Determine the (X, Y) coordinate at the center of the cell enclosing the given text.  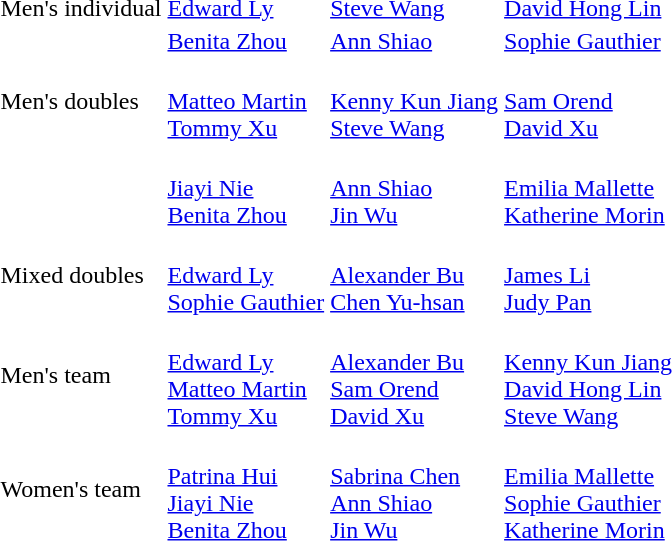
Matteo MartinTommy Xu (246, 101)
Edward LyMatteo MartinTommy Xu (246, 376)
Jiayi NieBenita Zhou (246, 188)
Ann Shiao (414, 41)
Kenny Kun JiangSteve Wang (414, 101)
Alexander BuChen Yu-hsan (414, 275)
Ann ShiaoJin Wu (414, 188)
Alexander BuSam OrendDavid Xu (414, 376)
Benita Zhou (246, 41)
Edward LySophie Gauthier (246, 275)
